Output the [X, Y] coordinate of the center of the cell containing the given text.  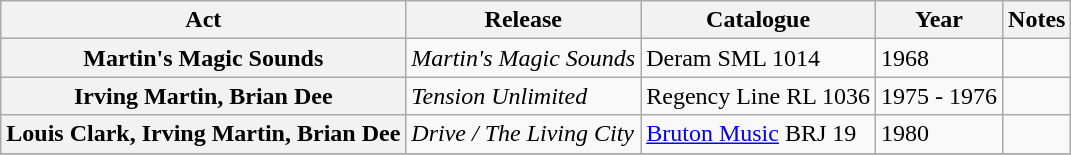
Deram SML 1014 [758, 58]
Irving Martin, Brian Dee [204, 96]
Release [524, 20]
Notes [1037, 20]
Catalogue [758, 20]
1980 [938, 134]
Year [938, 20]
Act [204, 20]
Regency Line RL 1036 [758, 96]
Bruton Music BRJ 19 [758, 134]
1975 - 1976 [938, 96]
Drive / The Living City [524, 134]
Louis Clark, Irving Martin, Brian Dee [204, 134]
Tension Unlimited [524, 96]
1968 [938, 58]
